Identify which cell holds the provided text, then report its (x, y) central coordinate. 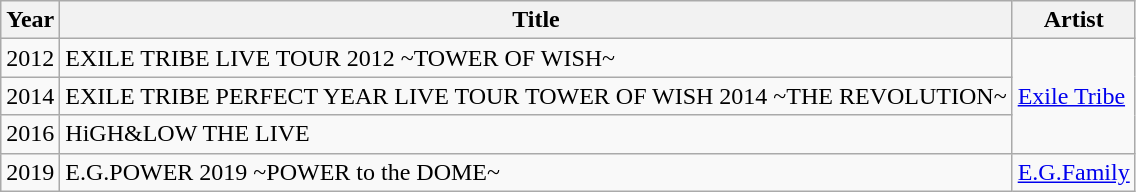
HiGH&LOW THE LIVE (536, 134)
Year (30, 20)
Title (536, 20)
EXILE TRIBE LIVE TOUR 2012 ~TOWER OF WISH~ (536, 58)
Artist (1074, 20)
2019 (30, 172)
Exile Tribe (1074, 96)
E.G.Family (1074, 172)
EXILE TRIBE PERFECT YEAR LIVE TOUR TOWER OF WISH 2014 ~THE REVOLUTION~ (536, 96)
2016 (30, 134)
2012 (30, 58)
2014 (30, 96)
E.G.POWER 2019 ~POWER to the DOME~ (536, 172)
